Scan for the cell matching the given text and deliver its [X, Y] coordinate at center. 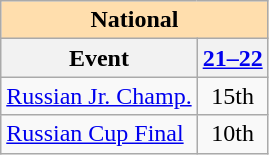
15th [232, 96]
Russian Jr. Champ. [99, 96]
National [134, 20]
10th [232, 134]
21–22 [232, 58]
Russian Cup Final [99, 134]
Event [99, 58]
